Capture the cell that displays the provided text and extract its [X, Y] central coordinate. 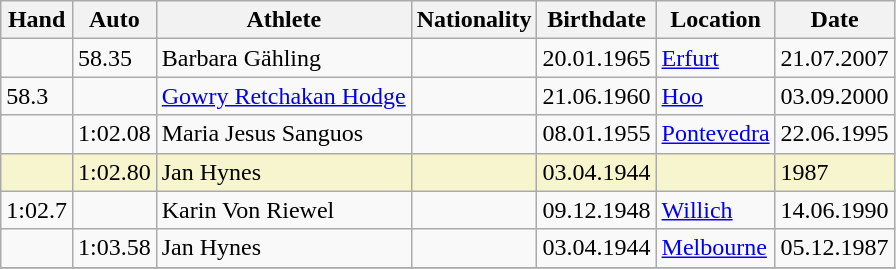
1:02.80 [114, 172]
09.12.1948 [596, 210]
1:02.08 [114, 134]
20.01.1965 [596, 58]
Hoo [716, 96]
Willich [716, 210]
05.12.1987 [834, 248]
Date [834, 20]
1987 [834, 172]
58.3 [37, 96]
Athlete [284, 20]
1:03.58 [114, 248]
Erfurt [716, 58]
Nationality [474, 20]
58.35 [114, 58]
Karin Von Riewel [284, 210]
Auto [114, 20]
Barbara Gähling [284, 58]
21.06.1960 [596, 96]
Location [716, 20]
22.06.1995 [834, 134]
Gowry Retchakan Hodge [284, 96]
03.09.2000 [834, 96]
Hand [37, 20]
1:02.7 [37, 210]
Pontevedra [716, 134]
Maria Jesus Sanguos [284, 134]
Birthdate [596, 20]
14.06.1990 [834, 210]
Melbourne [716, 248]
21.07.2007 [834, 58]
08.01.1955 [596, 134]
